Scan for the cell matching the given text and deliver its (X, Y) coordinate at center. 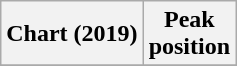
Peakposition (189, 34)
Chart (2019) (72, 34)
